Capture the cell that displays the provided text and extract its (x, y) central coordinate. 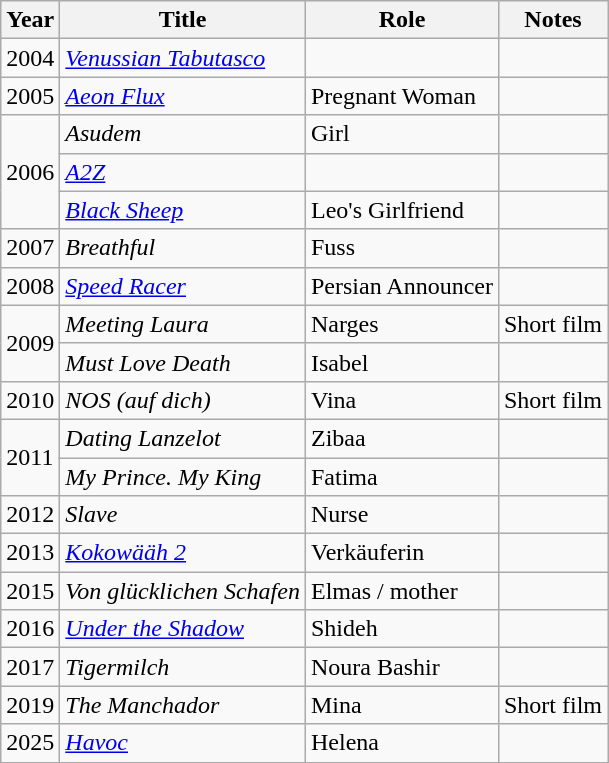
2012 (30, 515)
Tigermilch (183, 667)
Pregnant Woman (402, 96)
Speed Racer (183, 286)
2009 (30, 343)
Leo's Girlfriend (402, 210)
My Prince. My King (183, 477)
Havoc (183, 743)
2007 (30, 248)
Zibaa (402, 438)
Year (30, 20)
Narges (402, 324)
Noura Bashir (402, 667)
2011 (30, 457)
Notes (552, 20)
Aeon Flux (183, 96)
NOS (auf dich) (183, 400)
Breathful (183, 248)
Black Sheep (183, 210)
2025 (30, 743)
Meeting Laura (183, 324)
Fuss (402, 248)
2004 (30, 58)
Slave (183, 515)
Role (402, 20)
2005 (30, 96)
Von glücklichen Schafen (183, 591)
2008 (30, 286)
Shideh (402, 629)
Under the Shadow (183, 629)
Verkäuferin (402, 553)
Kokowääh 2 (183, 553)
Dating Lanzelot (183, 438)
Nurse (402, 515)
Helena (402, 743)
Elmas / mother (402, 591)
Venussian Tabutasco (183, 58)
Asudem (183, 134)
Must Love Death (183, 362)
Isabel (402, 362)
2015 (30, 591)
2013 (30, 553)
Title (183, 20)
A2Z (183, 172)
2019 (30, 705)
The Manchador (183, 705)
2017 (30, 667)
Persian Announcer (402, 286)
2006 (30, 172)
Vina (402, 400)
Fatima (402, 477)
Mina (402, 705)
2010 (30, 400)
2016 (30, 629)
Girl (402, 134)
